Capture the cell that displays the provided text and extract its [X, Y] central coordinate. 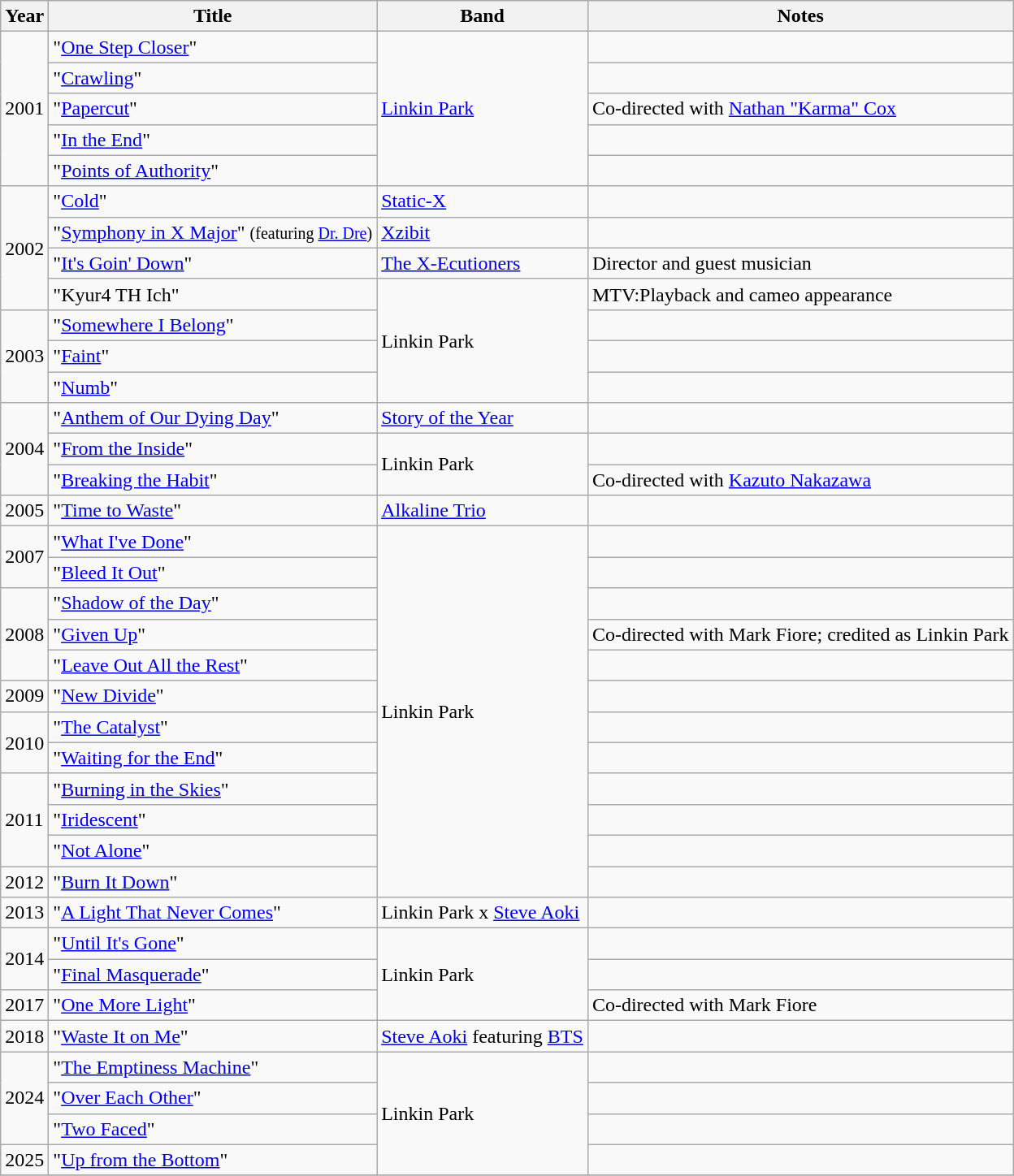
2001 [24, 109]
2024 [24, 1098]
"Final Masquerade" [213, 975]
"Faint" [213, 356]
"Until It's Gone" [213, 944]
"Bleed It Out" [213, 573]
2025 [24, 1160]
2008 [24, 634]
"Iridescent" [213, 819]
"Anthem of Our Dying Day" [213, 418]
"Papercut" [213, 109]
"It's Goin' Down" [213, 263]
Director and guest musician [800, 263]
"The Emptiness Machine" [213, 1067]
The X-Ecutioners [483, 263]
"The Catalyst" [213, 727]
2017 [24, 1005]
"One More Light" [213, 1005]
"Waiting for the End" [213, 758]
Xzibit [483, 232]
Co-directed with Kazuto Nakazawa [800, 480]
2012 [24, 881]
2009 [24, 696]
"New Divide" [213, 696]
2013 [24, 913]
"Cold" [213, 201]
2018 [24, 1036]
2004 [24, 449]
"Numb" [213, 387]
2010 [24, 742]
"Symphony in X Major" (featuring Dr. Dre) [213, 232]
"Up from the Bottom" [213, 1160]
"What I've Done" [213, 542]
Year [24, 16]
Linkin Park x Steve Aoki [483, 913]
"Shadow of the Day" [213, 603]
"One Step Closer" [213, 47]
Co-directed with Mark Fiore [800, 1005]
"Somewhere I Belong" [213, 325]
2007 [24, 557]
"Not Alone" [213, 850]
Co-directed with Mark Fiore; credited as Linkin Park [800, 634]
"A Light That Never Comes" [213, 913]
Band [483, 16]
2014 [24, 959]
"In the End" [213, 140]
"Burn It Down" [213, 881]
Title [213, 16]
Co-directed with Nathan "Karma" Cox [800, 109]
Story of the Year [483, 418]
"Time to Waste" [213, 511]
"Points of Authority" [213, 171]
Notes [800, 16]
"Breaking the Habit" [213, 480]
"Given Up" [213, 634]
Alkaline Trio [483, 511]
"Burning in the Skies" [213, 789]
Steve Aoki featuring BTS [483, 1036]
"Crawling" [213, 78]
"Waste It on Me" [213, 1036]
2011 [24, 819]
Static-X [483, 201]
"Two Faced" [213, 1129]
MTV:Playback and cameo appearance [800, 294]
2002 [24, 248]
2005 [24, 511]
"Over Each Other" [213, 1098]
"From the Inside" [213, 449]
"Leave Out All the Rest" [213, 665]
"Kyur4 TH Ich" [213, 294]
2003 [24, 356]
